Output the (x, y) coordinate of the center of the cell containing the given text.  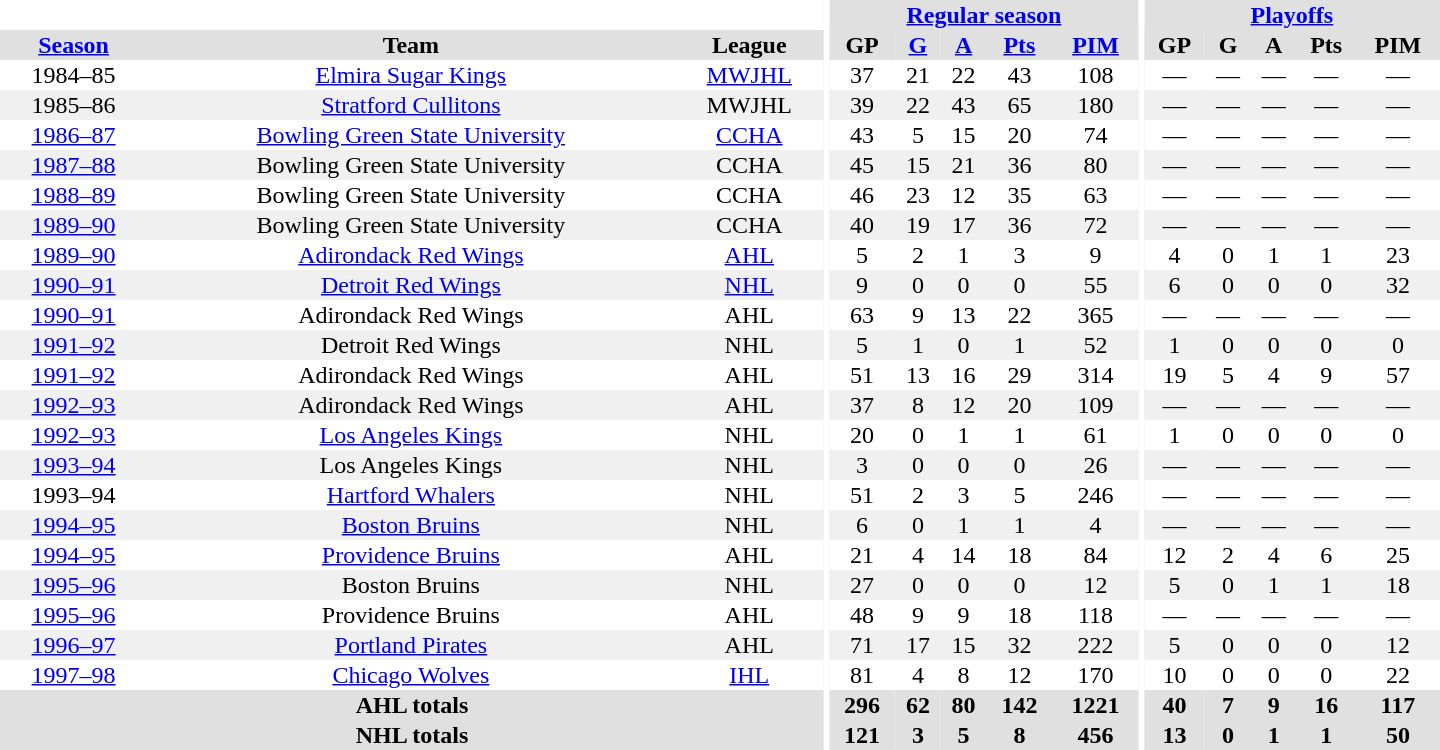
1984–85 (74, 75)
35 (1019, 195)
108 (1095, 75)
1996–97 (74, 645)
1985–86 (74, 105)
AHL totals (412, 705)
25 (1398, 555)
1988–89 (74, 195)
27 (862, 585)
55 (1095, 285)
246 (1095, 495)
Playoffs (1292, 15)
26 (1095, 465)
52 (1095, 345)
72 (1095, 225)
Portland Pirates (410, 645)
League (750, 45)
Hartford Whalers (410, 495)
314 (1095, 375)
50 (1398, 735)
121 (862, 735)
142 (1019, 705)
Season (74, 45)
71 (862, 645)
IHL (750, 675)
84 (1095, 555)
62 (918, 705)
222 (1095, 645)
Regular season (984, 15)
57 (1398, 375)
Stratford Cullitons (410, 105)
7 (1228, 705)
1987–88 (74, 165)
10 (1174, 675)
1221 (1095, 705)
117 (1398, 705)
14 (964, 555)
65 (1019, 105)
Chicago Wolves (410, 675)
Elmira Sugar Kings (410, 75)
365 (1095, 315)
81 (862, 675)
45 (862, 165)
170 (1095, 675)
118 (1095, 615)
456 (1095, 735)
296 (862, 705)
NHL totals (412, 735)
39 (862, 105)
61 (1095, 435)
Team (410, 45)
1997–98 (74, 675)
180 (1095, 105)
46 (862, 195)
1986–87 (74, 135)
109 (1095, 405)
29 (1019, 375)
74 (1095, 135)
48 (862, 615)
